Detect which cell encompasses the target text, then output its (x, y) center coordinate. 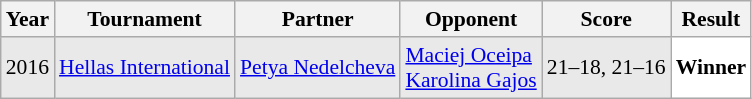
Tournament (144, 19)
Maciej Oceipa Karolina Gajos (470, 68)
21–18, 21–16 (606, 68)
Partner (318, 19)
Petya Nedelcheva (318, 68)
Hellas International (144, 68)
2016 (28, 68)
Score (606, 19)
Year (28, 19)
Result (712, 19)
Opponent (470, 19)
Winner (712, 68)
